Extract the (x, y) coordinate from the center of the cell holding the provided text.  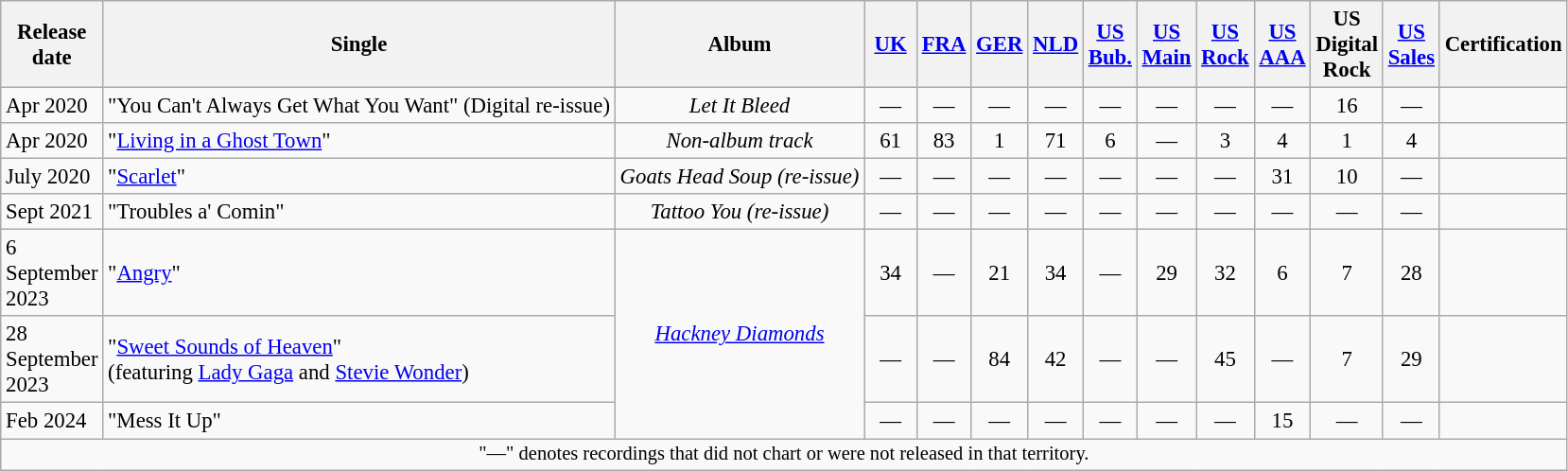
Tattoo You (re-issue) (740, 212)
28 September 2023 (52, 359)
Single (359, 44)
42 (1055, 359)
Feb 2024 (52, 421)
84 (1000, 359)
UK (891, 44)
GER (1000, 44)
"Troubles a' Comin" (359, 212)
28 (1411, 273)
21 (1000, 273)
Non-album track (740, 141)
USMain (1167, 44)
USDigital Rock (1347, 44)
Let It Bleed (740, 106)
USRock (1226, 44)
61 (891, 141)
71 (1055, 141)
"Living in a Ghost Town" (359, 141)
32 (1226, 273)
Sept 2021 (52, 212)
USAAA (1282, 44)
USSales (1411, 44)
Hackney Diamonds (740, 335)
US Bub. (1110, 44)
"Mess It Up" (359, 421)
3 (1226, 141)
Certification (1504, 44)
10 (1347, 177)
NLD (1055, 44)
31 (1282, 177)
16 (1347, 106)
"You Can't Always Get What You Want" (Digital re-issue) (359, 106)
"Angry" (359, 273)
"—" denotes recordings that did not chart or were not released in that territory. (784, 455)
July 2020 (52, 177)
6 September 2023 (52, 273)
45 (1226, 359)
Album (740, 44)
15 (1282, 421)
"Sweet Sounds of Heaven"(featuring Lady Gaga and Stevie Wonder) (359, 359)
83 (944, 141)
FRA (944, 44)
Goats Head Soup (re-issue) (740, 177)
"Scarlet" (359, 177)
Release date (52, 44)
